Capture the cell that displays the provided text and extract its [X, Y] central coordinate. 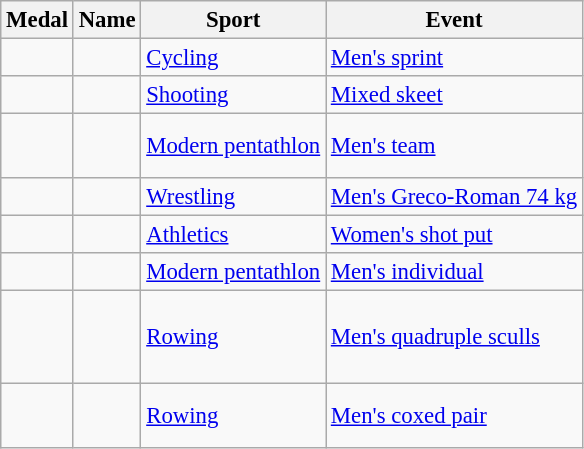
Cycling [234, 58]
Shooting [234, 95]
Women's shot put [454, 235]
Medal [38, 20]
Men's Greco-Roman 74 kg [454, 197]
Wrestling [234, 197]
Men's individual [454, 273]
Men's quadruple sculls [454, 337]
Sport [234, 20]
Athletics [234, 235]
Name [107, 20]
Event [454, 20]
Mixed skeet [454, 95]
Men's team [454, 146]
Men's coxed pair [454, 416]
Men's sprint [454, 58]
